Extract the (X, Y) coordinate from the center of the cell holding the provided text.  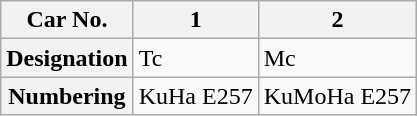
Designation (67, 58)
1 (196, 20)
Mc (337, 58)
2 (337, 20)
Car No. (67, 20)
Tc (196, 58)
Numbering (67, 96)
KuMoHa E257 (337, 96)
KuHa E257 (196, 96)
